Return [X, Y] of the center of cell containing provided text 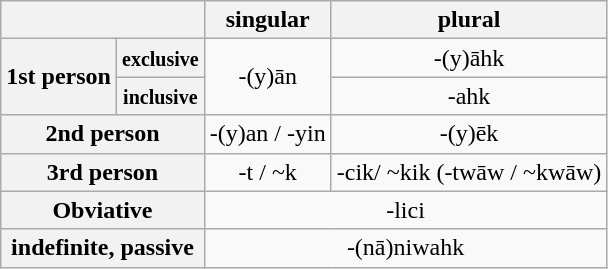
plural [469, 20]
3rd person [102, 172]
-(y)ān [268, 77]
-ahk [469, 96]
indefinite, passive [102, 248]
-lici [406, 210]
2nd person [102, 134]
1st person [59, 77]
-(y)āhk [469, 58]
-(y)ēk [469, 134]
-(nā)niwahk [406, 248]
-t / ~k [268, 172]
inclusive [160, 96]
-(y)an / -yin [268, 134]
Obviative [102, 210]
-cik/ ~kik (-twāw / ~kwāw) [469, 172]
exclusive [160, 58]
singular [268, 20]
